Extract the [x, y] coordinate from the center of the cell holding the provided text.  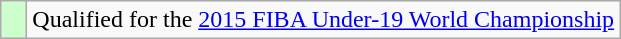
Qualified for the 2015 FIBA Under-19 World Championship [324, 20]
